Return (X, Y) of the center of cell containing provided text 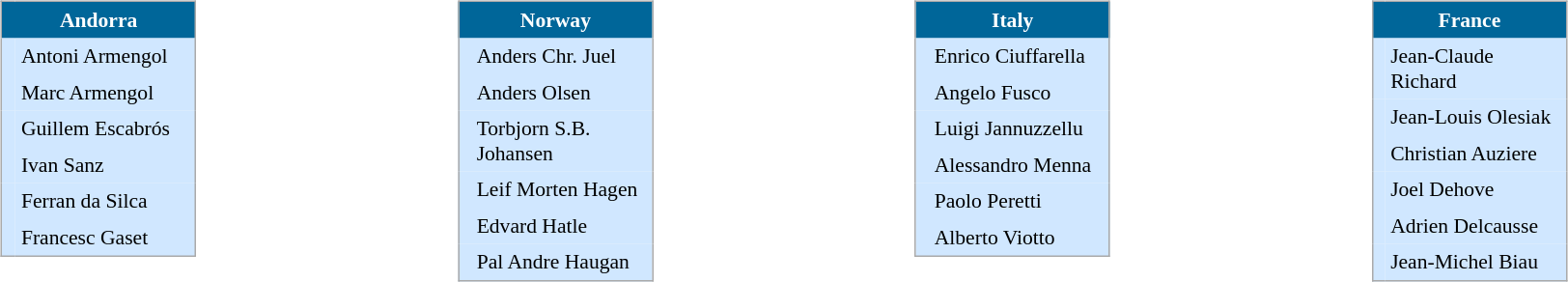
Norway (556, 19)
Christian Auziere (1475, 154)
Jean-Louis Olesiak (1475, 117)
Enrico Ciuffarella (1020, 57)
France (1470, 19)
Alessandro Menna (1020, 165)
Guillem Escabrós (106, 128)
Italy (1012, 19)
Francesc Gaset (106, 238)
Edvard Hatle (562, 226)
Jean-Claude Richard (1475, 70)
Ivan Sanz (106, 165)
Paolo Peretti (1020, 202)
Luigi Jannuzzellu (1020, 128)
Joel Dehove (1475, 190)
Ferran da Silca (106, 202)
Angelo Fusco (1020, 93)
Torbjorn S.B. Johansen (562, 141)
Marc Armengol (106, 93)
Antoni Armengol (106, 57)
Anders Chr. Juel (562, 57)
Alberto Viotto (1020, 238)
Adrien Delcausse (1475, 226)
Leif Morten Hagen (562, 190)
Anders Olsen (562, 93)
Jean-Michel Biau (1475, 262)
Andorra (98, 19)
Pal Andre Haugan (562, 262)
